Return the (X, Y) coordinate for the center point of the cell that contains the specified text.  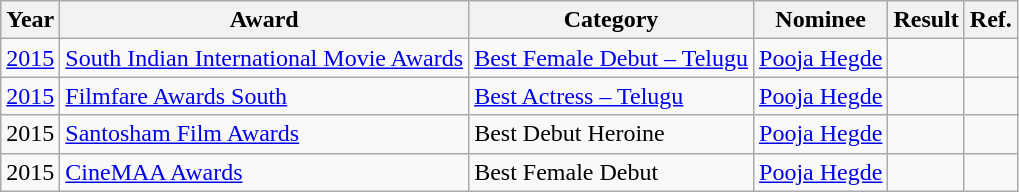
Filmfare Awards South (264, 96)
Best Female Debut (612, 172)
South Indian International Movie Awards (264, 58)
Ref. (990, 20)
Category (612, 20)
Best Actress – Telugu (612, 96)
Santosham Film Awards (264, 134)
Year (30, 20)
Best Female Debut – Telugu (612, 58)
Result (926, 20)
Nominee (821, 20)
Best Debut Heroine (612, 134)
Award (264, 20)
CineMAA Awards (264, 172)
